Locate the cell with the specified text and output its (X, Y) center coordinate. 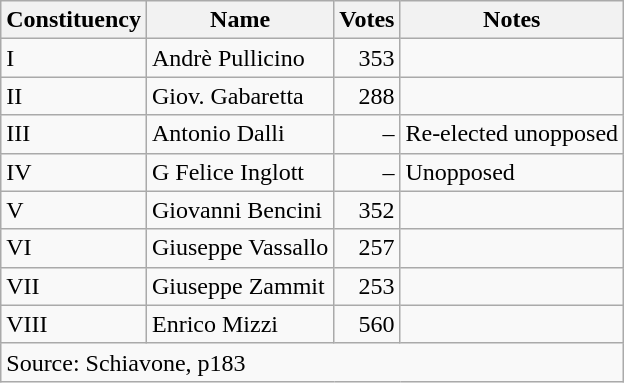
257 (367, 248)
Votes (367, 20)
V (74, 210)
VIII (74, 324)
352 (367, 210)
560 (367, 324)
VII (74, 286)
Giovanni Bencini (240, 210)
Source: Schiavone, p183 (312, 362)
Constituency (74, 20)
IV (74, 172)
Notes (512, 20)
353 (367, 58)
Unopposed (512, 172)
Name (240, 20)
II (74, 96)
Enrico Mizzi (240, 324)
VI (74, 248)
I (74, 58)
G Felice Inglott (240, 172)
III (74, 134)
253 (367, 286)
Giuseppe Zammit (240, 286)
Giov. Gabaretta (240, 96)
Antonio Dalli (240, 134)
Giuseppe Vassallo (240, 248)
Re-elected unopposed (512, 134)
Andrè Pullicino (240, 58)
288 (367, 96)
